Capture the cell that displays the provided text and extract its [x, y] central coordinate. 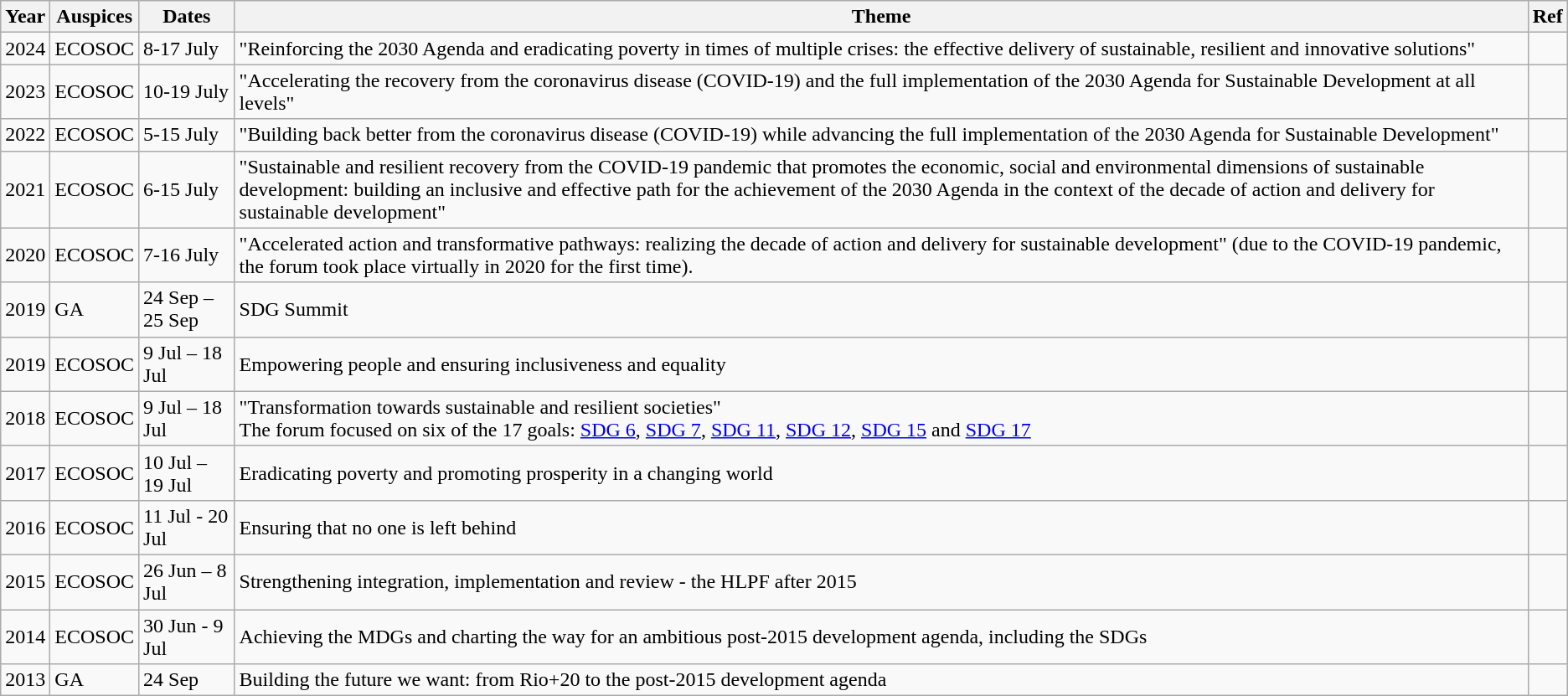
10 Jul – 19 Jul [187, 472]
"Building back better from the coronavirus disease (COVID-19) while advancing the full implementation of the 2030 Agenda for Sustainable Development" [881, 135]
2016 [25, 528]
2013 [25, 680]
2018 [25, 419]
Eradicating poverty and promoting prosperity in a changing world [881, 472]
Ensuring that no one is left behind [881, 528]
Auspices [95, 17]
8-17 July [187, 49]
2015 [25, 581]
24 Sep [187, 680]
11 Jul - 20 Jul [187, 528]
2021 [25, 189]
5-15 July [187, 135]
Dates [187, 17]
2017 [25, 472]
7-16 July [187, 255]
Strengthening integration, implementation and review - the HLPF after 2015 [881, 581]
10-19 July [187, 92]
26 Jun – 8 Jul [187, 581]
30 Jun - 9 Jul [187, 637]
2014 [25, 637]
Building the future we want: from Rio+20 to the post-2015 development agenda [881, 680]
2020 [25, 255]
Achieving the MDGs and charting the way for an ambitious post-2015 development agenda, including the SDGs [881, 637]
Ref [1548, 17]
24 Sep – 25 Sep [187, 310]
2023 [25, 92]
SDG Summit [881, 310]
6-15 July [187, 189]
Theme [881, 17]
2022 [25, 135]
2024 [25, 49]
"Transformation towards sustainable and resilient societies"The forum focused on six of the 17 goals: SDG 6, SDG 7, SDG 11, SDG 12, SDG 15 and SDG 17 [881, 419]
Year [25, 17]
Empowering people and ensuring inclusiveness and equality [881, 363]
